For the text-containing cell, return its midpoint in [x, y] coordinate format. 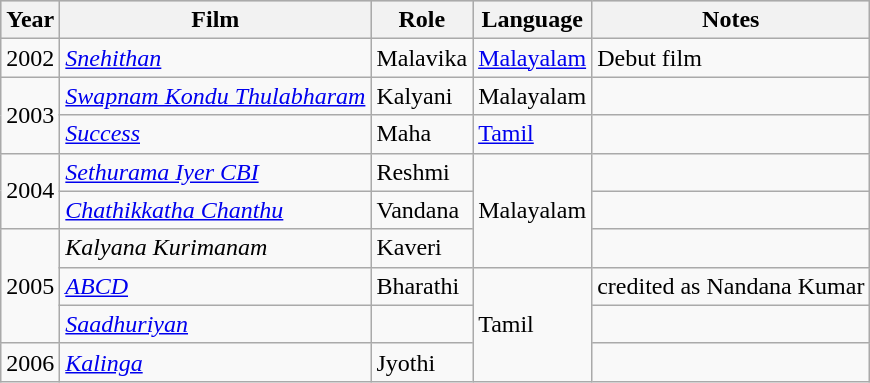
Vandana [422, 210]
Kalyani [422, 96]
Saadhuriyan [216, 324]
Debut film [731, 58]
2004 [30, 191]
Jyothi [422, 362]
ABCD [216, 286]
2006 [30, 362]
Bharathi [422, 286]
Role [422, 20]
Success [216, 134]
Swapnam Kondu Thulabharam [216, 96]
Kalinga [216, 362]
2003 [30, 115]
Language [532, 20]
Maha [422, 134]
Malavika [422, 58]
2002 [30, 58]
Sethurama Iyer CBI [216, 172]
Kalyana Kurimanam [216, 248]
Snehithan [216, 58]
Notes [731, 20]
Year [30, 20]
Reshmi [422, 172]
Kaveri [422, 248]
credited as Nandana Kumar [731, 286]
Chathikkatha Chanthu [216, 210]
Film [216, 20]
2005 [30, 286]
